Identify which cell holds the provided text, then report its [X, Y] central coordinate. 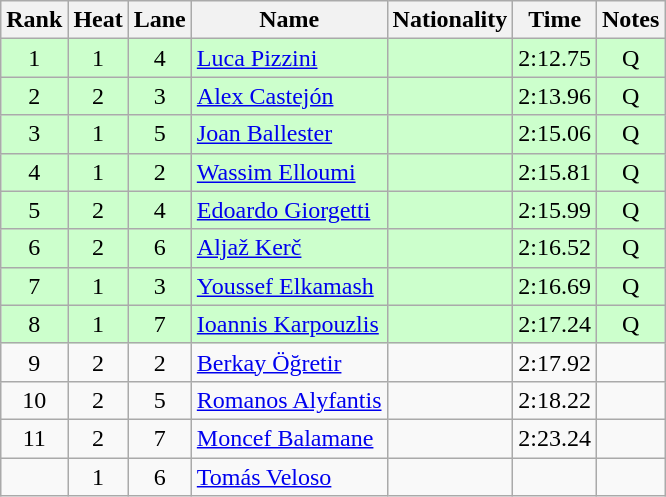
11 [34, 438]
2:15.99 [555, 210]
Aljaž Kerč [289, 248]
9 [34, 362]
Lane [160, 20]
Alex Castejón [289, 96]
2:15.81 [555, 172]
Tomás Veloso [289, 477]
2:18.22 [555, 400]
Edoardo Giorgetti [289, 210]
8 [34, 324]
Nationality [450, 20]
Time [555, 20]
Romanos Alyfantis [289, 400]
2:17.24 [555, 324]
2:16.52 [555, 248]
Wassim Elloumi [289, 172]
10 [34, 400]
2:15.06 [555, 134]
Ioannis Karpouzlis [289, 324]
Notes [631, 20]
Moncef Balamane [289, 438]
2:13.96 [555, 96]
Rank [34, 20]
Heat [98, 20]
2:12.75 [555, 58]
Luca Pizzini [289, 58]
Joan Ballester [289, 134]
Berkay Öğretir [289, 362]
2:17.92 [555, 362]
Youssef Elkamash [289, 286]
Name [289, 20]
2:23.24 [555, 438]
2:16.69 [555, 286]
